Capture the cell that displays the provided text and extract its (x, y) central coordinate. 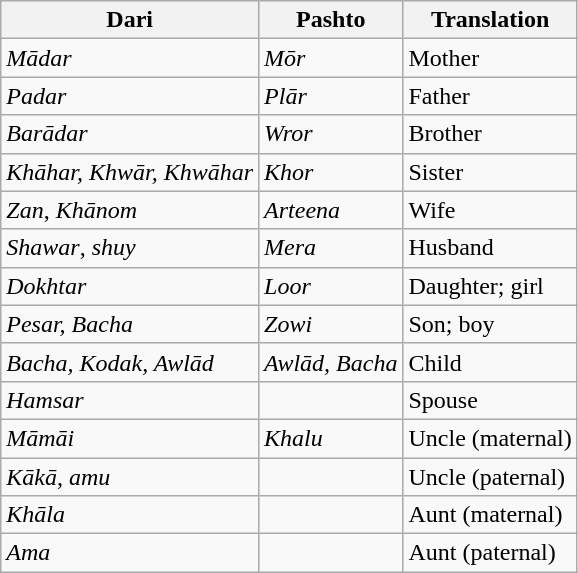
Pesar, Bacha (130, 324)
Khāla (130, 515)
Child (490, 362)
Bacha, Kodak, Awlād (130, 362)
Uncle (maternal) (490, 438)
Khalu (331, 438)
Mother (490, 58)
Arteena (331, 210)
Ama (130, 553)
Awlād, Bacha (331, 362)
Spouse (490, 400)
Plār (331, 96)
Aunt (maternal) (490, 515)
Zan, Khānom (130, 210)
Brother (490, 134)
Translation (490, 20)
Padar (130, 96)
Husband (490, 248)
Daughter; girl (490, 286)
Wror (331, 134)
Son; boy (490, 324)
Khor (331, 172)
Uncle (paternal) (490, 477)
Loor (331, 286)
Sister (490, 172)
Māmāi (130, 438)
Pashto (331, 20)
Dari (130, 20)
Khāhar, Khwār, Khwāhar (130, 172)
Shawar, shuy (130, 248)
Mādar (130, 58)
Wife (490, 210)
Kākā, amu (130, 477)
Zowi (331, 324)
Aunt (paternal) (490, 553)
Dokhtar (130, 286)
Barādar (130, 134)
Mera (331, 248)
Mōr (331, 58)
Hamsar (130, 400)
Father (490, 96)
